Find where the given text appears and provide that cell's center as [x, y] coordinate. 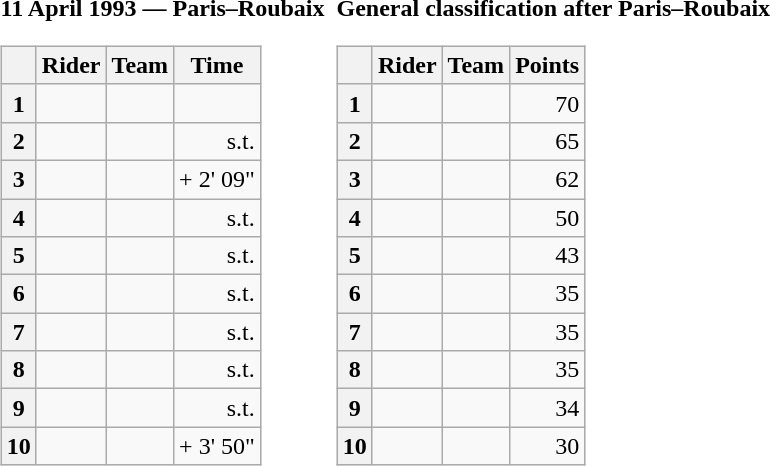
70 [548, 103]
62 [548, 179]
+ 3' 50" [218, 446]
30 [548, 446]
65 [548, 141]
43 [548, 256]
Time [218, 65]
34 [548, 408]
50 [548, 217]
+ 2' 09" [218, 179]
Points [548, 65]
